Pinpoint the cell where the given text exists, returning its [x, y] midpoint coordinate. 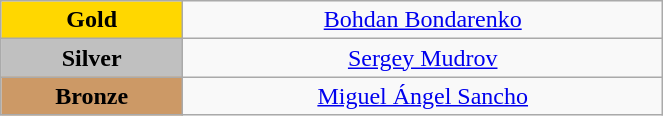
Silver [92, 58]
Miguel Ángel Sancho [423, 96]
Gold [92, 20]
Sergey Mudrov [423, 58]
Bronze [92, 96]
Bohdan Bondarenko [423, 20]
